For the text-containing cell, return its midpoint in (X, Y) coordinate format. 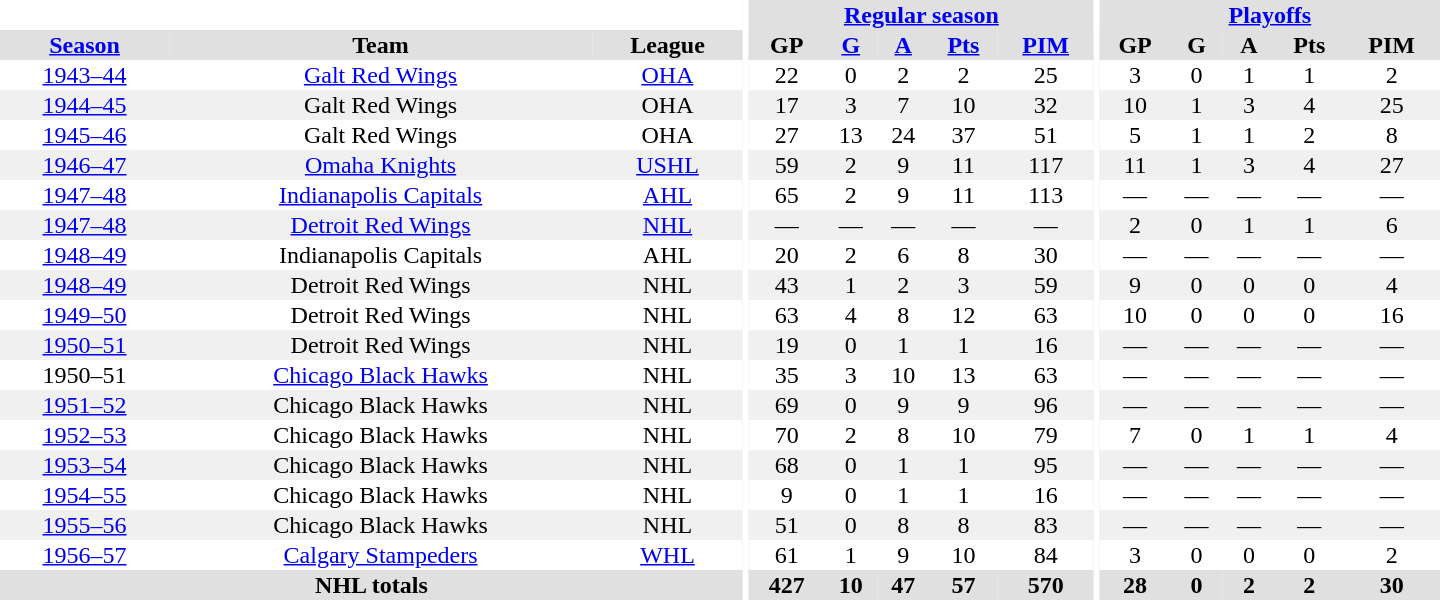
League (668, 45)
47 (903, 585)
1955–56 (84, 525)
427 (787, 585)
70 (787, 435)
61 (787, 555)
570 (1046, 585)
69 (787, 405)
57 (963, 585)
12 (963, 315)
1951–52 (84, 405)
Regular season (922, 15)
1944–45 (84, 105)
1954–55 (84, 495)
113 (1046, 195)
5 (1136, 135)
WHL (668, 555)
79 (1046, 435)
Team (380, 45)
37 (963, 135)
43 (787, 285)
1956–57 (84, 555)
USHL (668, 165)
96 (1046, 405)
1946–47 (84, 165)
84 (1046, 555)
1943–44 (84, 75)
22 (787, 75)
NHL totals (372, 585)
Omaha Knights (380, 165)
1949–50 (84, 315)
Playoffs (1270, 15)
17 (787, 105)
95 (1046, 465)
1953–54 (84, 465)
83 (1046, 525)
19 (787, 345)
68 (787, 465)
117 (1046, 165)
24 (903, 135)
32 (1046, 105)
1945–46 (84, 135)
65 (787, 195)
1952–53 (84, 435)
Season (84, 45)
28 (1136, 585)
Calgary Stampeders (380, 555)
35 (787, 375)
20 (787, 255)
